Find where the given text appears and provide that cell's center as [x, y] coordinate. 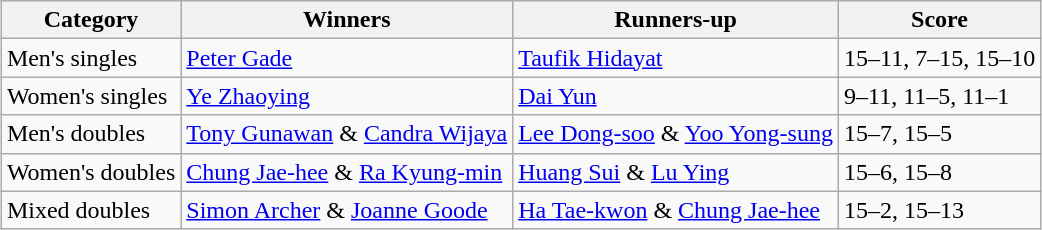
Simon Archer & Joanne Goode [347, 210]
Dai Yun [676, 96]
Score [939, 20]
Taufik Hidayat [676, 58]
15–7, 15–5 [939, 134]
Women's doubles [90, 172]
Men's doubles [90, 134]
15–11, 7–15, 15–10 [939, 58]
Huang Sui & Lu Ying [676, 172]
Ye Zhaoying [347, 96]
Category [90, 20]
Peter Gade [347, 58]
Winners [347, 20]
Lee Dong-soo & Yoo Yong-sung [676, 134]
Men's singles [90, 58]
Tony Gunawan & Candra Wijaya [347, 134]
9–11, 11–5, 11–1 [939, 96]
Mixed doubles [90, 210]
Runners-up [676, 20]
Chung Jae-hee & Ra Kyung-min [347, 172]
15–2, 15–13 [939, 210]
15–6, 15–8 [939, 172]
Ha Tae-kwon & Chung Jae-hee [676, 210]
Women's singles [90, 96]
